Find where the given text appears and provide that cell's center as [x, y] coordinate. 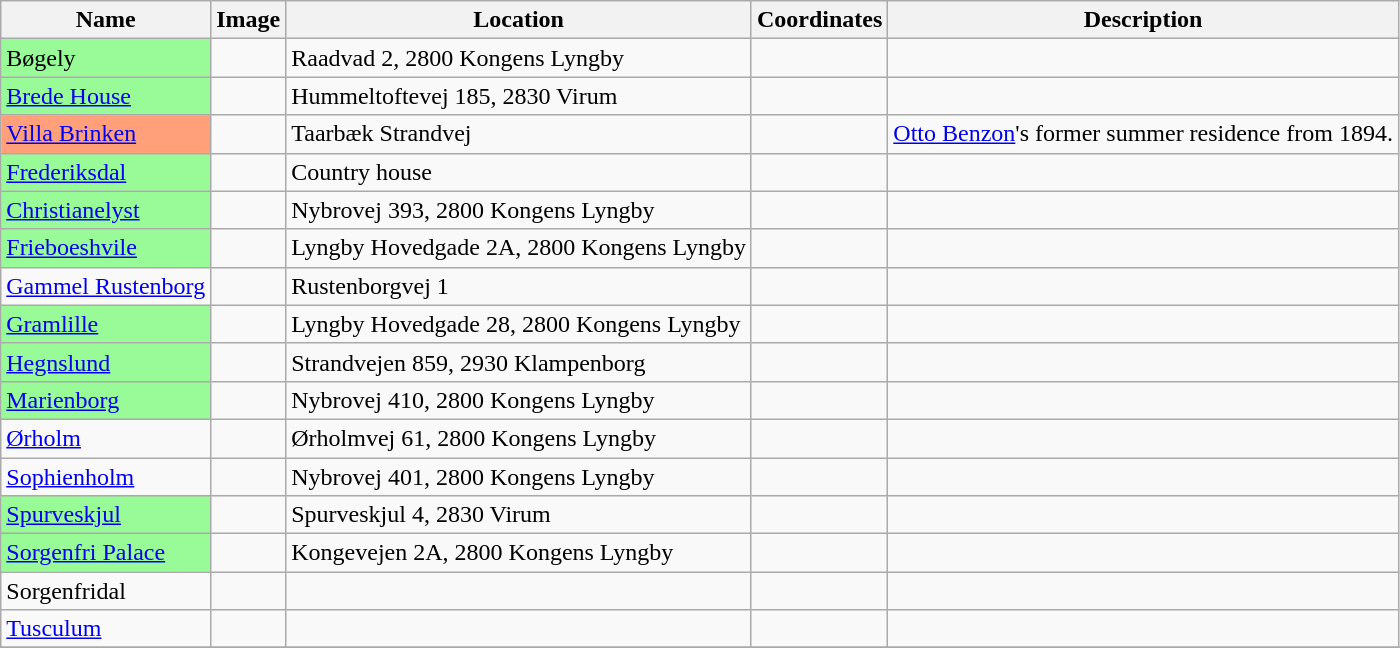
Nybrovej 410, 2800 Kongens Lyngby [519, 400]
Brede House [106, 96]
Raadvad 2, 2800 Kongens Lyngby [519, 58]
Frieboeshvile [106, 248]
Coordinates [819, 20]
Sorgenfri Palace [106, 553]
Sorgenfridal [106, 591]
Lyngby Hovedgade 28, 2800 Kongens Lyngby [519, 324]
Spurveskjul [106, 515]
Gramlille [106, 324]
Location [519, 20]
Strandvejen 859, 2930 Klampenborg [519, 362]
Bøgely [106, 58]
Country house [519, 172]
Lyngby Hovedgade 2A, 2800 Kongens Lyngby [519, 248]
Christianelyst [106, 210]
Otto Benzon's former summer residence from 1894. [1144, 134]
Sophienholm [106, 477]
Taarbæk Strandvej [519, 134]
Ørholm [106, 438]
Frederiksdal [106, 172]
Ørholmvej 61, 2800 Kongens Lyngby [519, 438]
Hummeltoftevej 185, 2830 Virum [519, 96]
Hegnslund [106, 362]
Marienborg [106, 400]
Spurveskjul 4, 2830 Virum [519, 515]
Name [106, 20]
Tusculum [106, 629]
Villa Brinken [106, 134]
Gammel Rustenborg [106, 286]
Kongevejen 2A, 2800 Kongens Lyngby [519, 553]
Rustenborgvej 1 [519, 286]
Image [248, 20]
Nybrovej 401, 2800 Kongens Lyngby [519, 477]
Nybrovej 393, 2800 Kongens Lyngby [519, 210]
Description [1144, 20]
